Identify which cell holds the provided text, then report its (x, y) central coordinate. 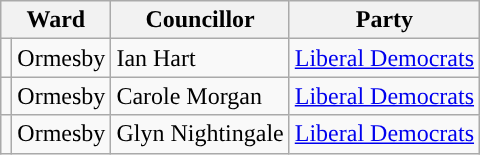
Carole Morgan (200, 96)
Ian Hart (200, 58)
Councillor (200, 20)
Party (384, 20)
Ward (56, 20)
Glyn Nightingale (200, 134)
